Return the [X, Y] coordinate for the center point of the cell that contains the specified text.  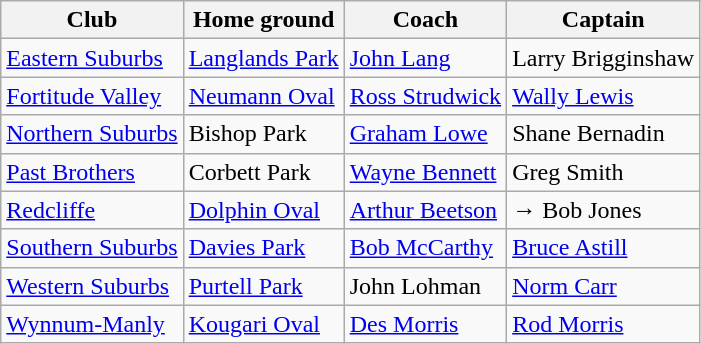
Club [92, 20]
Larry Brigginshaw [604, 58]
Purtell Park [264, 286]
Bob McCarthy [425, 248]
Bishop Park [264, 134]
Graham Lowe [425, 134]
Ross Strudwick [425, 96]
Langlands Park [264, 58]
Arthur Beetson [425, 210]
Shane Bernadin [604, 134]
Kougari Oval [264, 324]
Rod Morris [604, 324]
Corbett Park [264, 172]
Western Suburbs [92, 286]
→ Bob Jones [604, 210]
John Lang [425, 58]
Eastern Suburbs [92, 58]
Northern Suburbs [92, 134]
Home ground [264, 20]
Dolphin Oval [264, 210]
Greg Smith [604, 172]
Captain [604, 20]
Coach [425, 20]
Wynnum-Manly [92, 324]
Wally Lewis [604, 96]
Neumann Oval [264, 96]
Davies Park [264, 248]
Redcliffe [92, 210]
Bruce Astill [604, 248]
Des Morris [425, 324]
Norm Carr [604, 286]
Past Brothers [92, 172]
Fortitude Valley [92, 96]
Wayne Bennett [425, 172]
John Lohman [425, 286]
Southern Suburbs [92, 248]
